For the text-containing cell, return its midpoint in (X, Y) coordinate format. 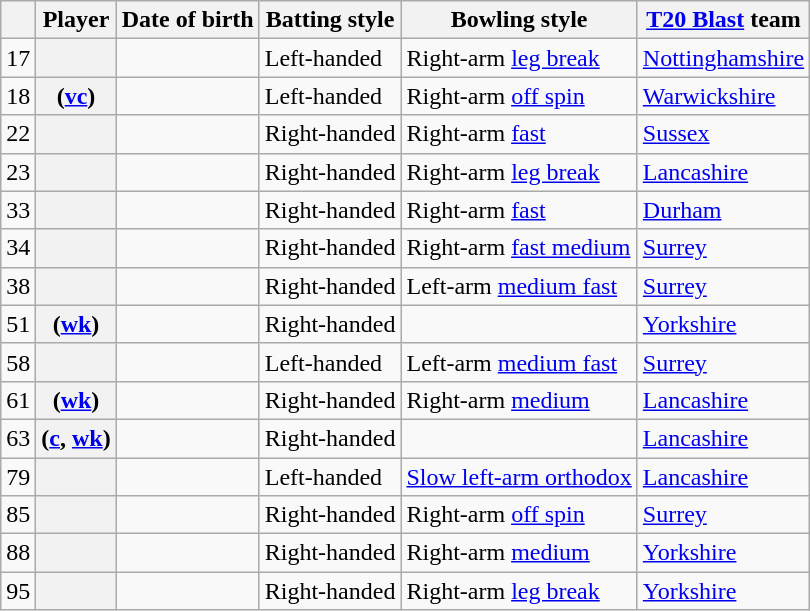
Right-arm fast medium (519, 248)
61 (18, 400)
18 (18, 96)
T20 Blast team (723, 20)
17 (18, 58)
Durham (723, 210)
(c, wk) (76, 438)
Nottinghamshire (723, 58)
88 (18, 553)
Sussex (723, 134)
33 (18, 210)
79 (18, 477)
63 (18, 438)
Batting style (330, 20)
85 (18, 515)
Date of birth (188, 20)
Warwickshire (723, 96)
58 (18, 362)
Player (76, 20)
23 (18, 172)
34 (18, 248)
95 (18, 591)
(vc) (76, 96)
22 (18, 134)
Slow left-arm orthodox (519, 477)
38 (18, 286)
51 (18, 324)
Bowling style (519, 20)
